Find where the given text appears and provide that cell's center as [X, Y] coordinate. 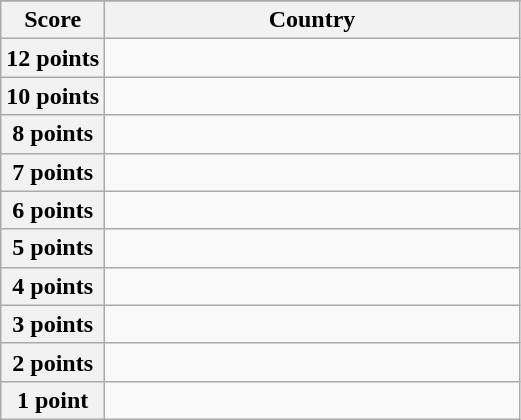
Country [312, 20]
7 points [53, 172]
12 points [53, 58]
4 points [53, 286]
8 points [53, 134]
1 point [53, 400]
6 points [53, 210]
10 points [53, 96]
5 points [53, 248]
3 points [53, 324]
Score [53, 20]
2 points [53, 362]
